Extract the (X, Y) coordinate from the center of the cell holding the provided text.  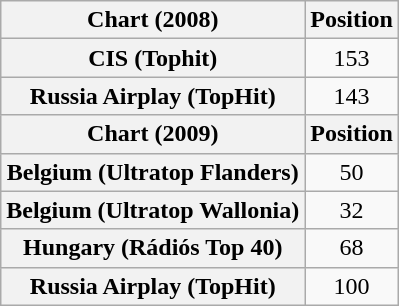
CIS (Tophit) (153, 58)
50 (352, 172)
68 (352, 248)
Chart (2009) (153, 134)
Chart (2008) (153, 20)
Belgium (Ultratop Flanders) (153, 172)
143 (352, 96)
Hungary (Rádiós Top 40) (153, 248)
100 (352, 286)
153 (352, 58)
32 (352, 210)
Belgium (Ultratop Wallonia) (153, 210)
